Capture the cell that displays the provided text and extract its [x, y] central coordinate. 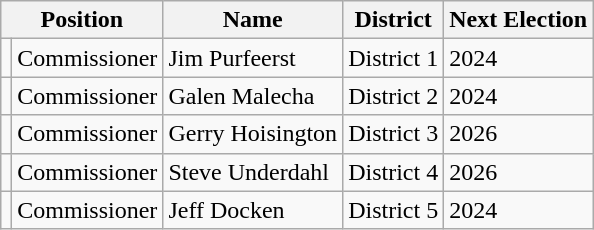
District 5 [394, 210]
Jim Purfeerst [253, 58]
Galen Malecha [253, 96]
District 3 [394, 134]
Next Election [518, 20]
District 1 [394, 58]
Jeff Docken [253, 210]
District [394, 20]
Position [82, 20]
Gerry Hoisington [253, 134]
District 2 [394, 96]
District 4 [394, 172]
Name [253, 20]
Steve Underdahl [253, 172]
